Search for the cell housing the specified text and yield its (x, y) center coordinate. 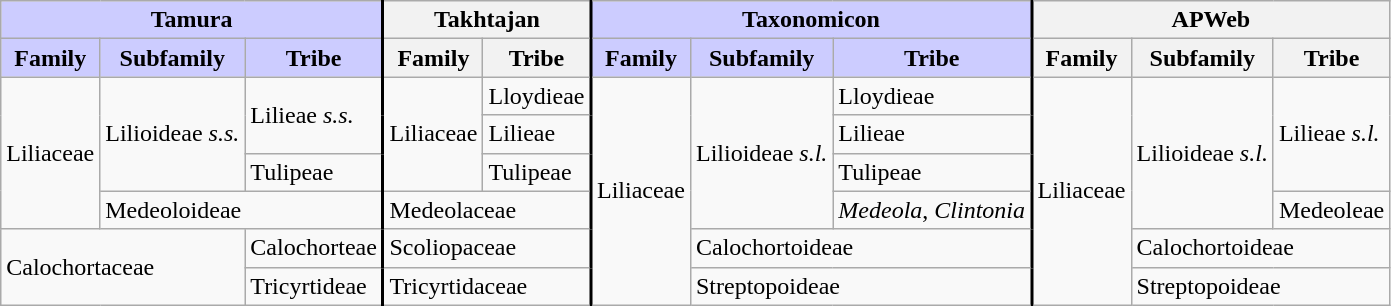
Medeola, Clintonia (932, 210)
Lilieae s.s. (314, 115)
Takhtajan (487, 20)
Medeoleae (1331, 210)
Tamura (192, 20)
Tricyrtidaceae (487, 286)
Medeoloideae (242, 210)
Calochorteae (314, 248)
Lilioideae s.s. (172, 134)
Lilieae s.l. (1331, 134)
Scoliopaceae (487, 248)
APWeb (1210, 20)
Tricyrtideae (314, 286)
Calochortaceae (123, 267)
Medeolaceae (487, 210)
Taxonomicon (812, 20)
